Provide the (X, Y) coordinate of the cell's center where the given text is located.  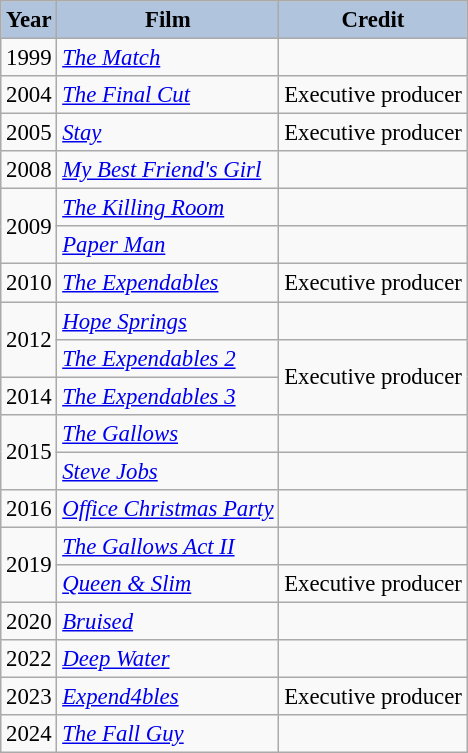
2024 (29, 734)
Deep Water (168, 659)
Stay (168, 133)
2022 (29, 659)
The Match (168, 58)
2010 (29, 283)
The Expendables 2 (168, 358)
Office Christmas Party (168, 509)
The Fall Guy (168, 734)
2023 (29, 697)
1999 (29, 58)
2009 (29, 226)
2020 (29, 621)
2014 (29, 396)
Paper Man (168, 245)
The Expendables (168, 283)
2005 (29, 133)
The Gallows (168, 433)
Steve Jobs (168, 471)
Film (168, 20)
2012 (29, 340)
2004 (29, 95)
2015 (29, 452)
Bruised (168, 621)
The Expendables 3 (168, 396)
Credit (373, 20)
The Final Cut (168, 95)
Queen & Slim (168, 584)
The Gallows Act II (168, 546)
Year (29, 20)
2019 (29, 564)
2016 (29, 509)
Expend4bles (168, 697)
The Killing Room (168, 208)
Hope Springs (168, 321)
2008 (29, 170)
My Best Friend's Girl (168, 170)
